Capture the cell that displays the provided text and extract its [x, y] central coordinate. 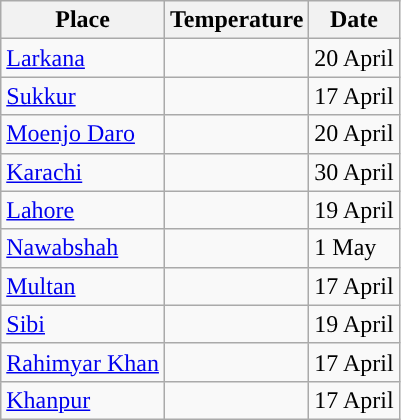
Rahimyar Khan [83, 362]
30 April [354, 172]
Larkana [83, 58]
Lahore [83, 210]
Date [354, 20]
Sibi [83, 324]
1 May [354, 248]
Khanpur [83, 400]
Karachi [83, 172]
Nawabshah [83, 248]
Place [83, 20]
Sukkur [83, 96]
Multan [83, 286]
Moenjo Daro [83, 134]
Temperature [236, 20]
